Pinpoint the cell where the given text exists, returning its (x, y) midpoint coordinate. 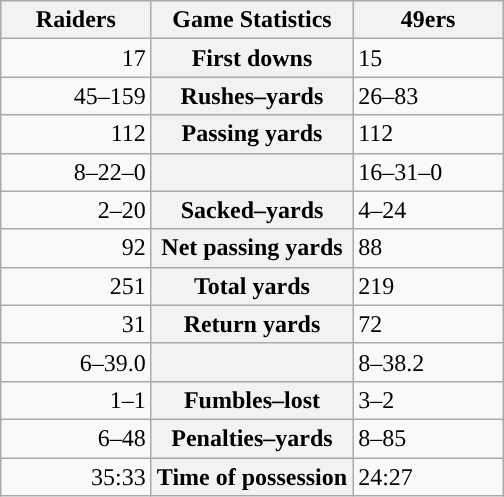
Sacked–yards (252, 210)
17 (76, 58)
31 (76, 324)
8–85 (428, 438)
Time of possession (252, 477)
24:27 (428, 477)
92 (76, 248)
251 (76, 286)
16–31–0 (428, 172)
88 (428, 248)
45–159 (76, 96)
Fumbles–lost (252, 400)
Total yards (252, 286)
8–38.2 (428, 362)
219 (428, 286)
Penalties–yards (252, 438)
26–83 (428, 96)
3–2 (428, 400)
6–39.0 (76, 362)
First downs (252, 58)
Game Statistics (252, 20)
Return yards (252, 324)
Passing yards (252, 134)
1–1 (76, 400)
Net passing yards (252, 248)
4–24 (428, 210)
Raiders (76, 20)
2–20 (76, 210)
6–48 (76, 438)
Rushes–yards (252, 96)
15 (428, 58)
49ers (428, 20)
35:33 (76, 477)
8–22–0 (76, 172)
72 (428, 324)
